From the cell containing the given text, extract its center point as [x, y] coordinate. 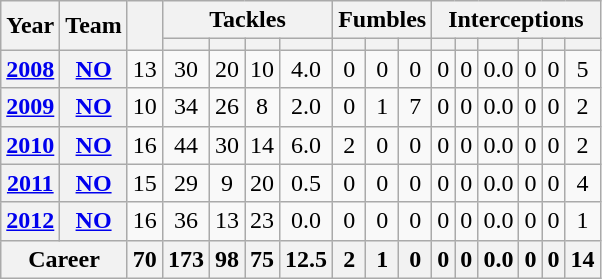
23 [262, 221]
Interceptions [516, 20]
6.0 [306, 145]
70 [144, 259]
12.5 [306, 259]
8 [262, 107]
Year [30, 26]
173 [186, 259]
2011 [30, 183]
Tackles [247, 20]
2009 [30, 107]
4.0 [306, 69]
44 [186, 145]
5 [582, 69]
7 [416, 107]
Team [94, 26]
29 [186, 183]
15 [144, 183]
34 [186, 107]
9 [226, 183]
0.5 [306, 183]
2008 [30, 69]
2.0 [306, 107]
4 [582, 183]
2012 [30, 221]
Fumbles [382, 20]
36 [186, 221]
75 [262, 259]
Career [64, 259]
26 [226, 107]
98 [226, 259]
2010 [30, 145]
